Capture the cell that displays the provided text and extract its [X, Y] central coordinate. 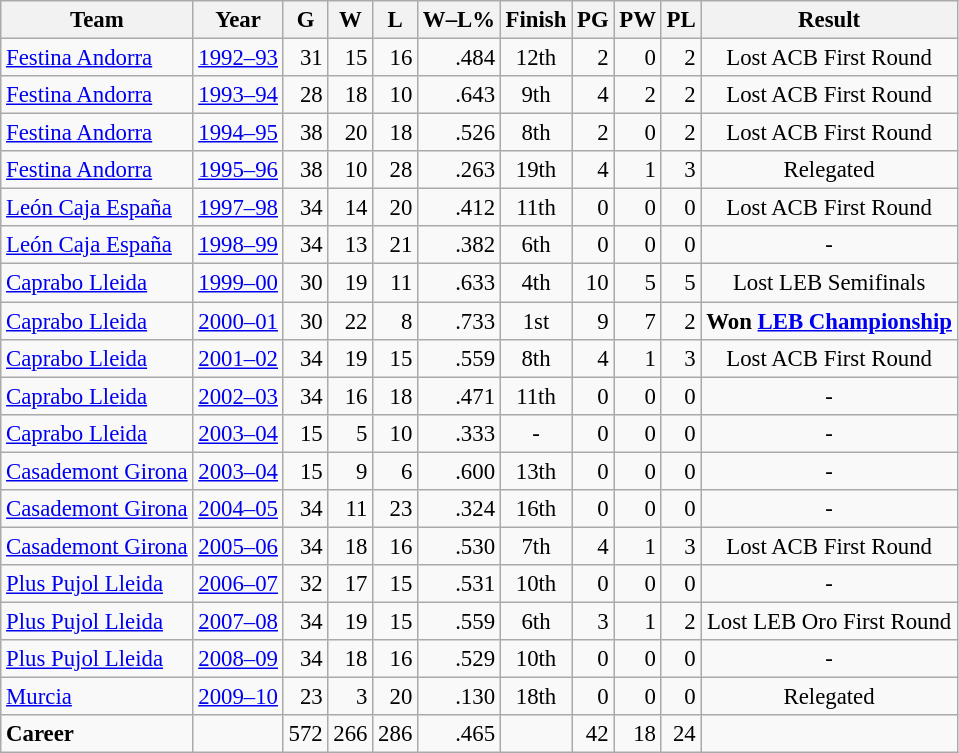
14 [350, 208]
4th [536, 283]
Won LEB Championship [829, 321]
572 [306, 734]
PG [593, 20]
1995–96 [238, 170]
PW [638, 20]
Lost LEB Oro First Round [829, 621]
2001–02 [238, 358]
.465 [460, 734]
Finish [536, 20]
12th [536, 58]
1997–98 [238, 208]
.600 [460, 471]
PL [681, 20]
13 [350, 245]
22 [350, 321]
31 [306, 58]
.633 [460, 283]
W–L% [460, 20]
18th [536, 697]
1999–00 [238, 283]
.333 [460, 433]
.382 [460, 245]
.324 [460, 509]
19th [536, 170]
32 [306, 584]
8 [396, 321]
1994–95 [238, 133]
24 [681, 734]
L [396, 20]
2009–10 [238, 697]
W [350, 20]
.484 [460, 58]
266 [350, 734]
.529 [460, 659]
.530 [460, 546]
.412 [460, 208]
2008–09 [238, 659]
9th [536, 95]
2004–05 [238, 509]
.130 [460, 697]
21 [396, 245]
G [306, 20]
13th [536, 471]
Team [97, 20]
17 [350, 584]
42 [593, 734]
2005–06 [238, 546]
Result [829, 20]
.531 [460, 584]
.643 [460, 95]
2007–08 [238, 621]
2002–03 [238, 396]
16th [536, 509]
Career [97, 734]
1993–94 [238, 95]
Lost LEB Semifinals [829, 283]
286 [396, 734]
.526 [460, 133]
1st [536, 321]
.263 [460, 170]
1992–93 [238, 58]
Murcia [97, 697]
Year [238, 20]
7 [638, 321]
2000–01 [238, 321]
.733 [460, 321]
6 [396, 471]
2006–07 [238, 584]
1998–99 [238, 245]
.471 [460, 396]
7th [536, 546]
